Find where the given text appears and provide that cell's center as (x, y) coordinate. 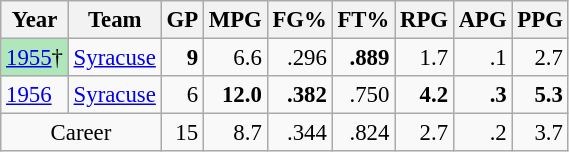
GP (182, 20)
9 (182, 58)
.824 (364, 133)
1955† (35, 58)
Year (35, 20)
Team (114, 20)
.3 (482, 95)
PPG (540, 20)
.889 (364, 58)
12.0 (235, 95)
.2 (482, 133)
6.6 (235, 58)
.344 (300, 133)
Career (81, 133)
1956 (35, 95)
5.3 (540, 95)
8.7 (235, 133)
3.7 (540, 133)
.382 (300, 95)
FT% (364, 20)
4.2 (424, 95)
FG% (300, 20)
.1 (482, 58)
.296 (300, 58)
APG (482, 20)
1.7 (424, 58)
15 (182, 133)
MPG (235, 20)
6 (182, 95)
RPG (424, 20)
.750 (364, 95)
